Determine the (x, y) coordinate at the center of the cell enclosing the given text.  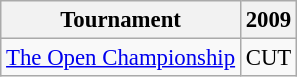
The Open Championship (121, 58)
2009 (268, 20)
Tournament (121, 20)
CUT (268, 58)
